Detect which cell encompasses the target text, then output its [x, y] center coordinate. 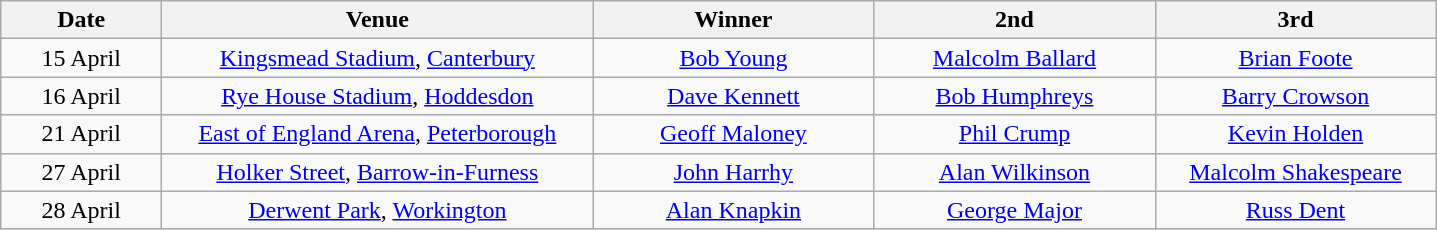
Holker Street, Barrow-in-Furness [378, 172]
Alan Knapkin [734, 210]
John Harrhy [734, 172]
28 April [82, 210]
Rye House Stadium, Hoddesdon [378, 96]
21 April [82, 134]
Phil Crump [1014, 134]
Bob Young [734, 58]
Kingsmead Stadium, Canterbury [378, 58]
Brian Foote [1296, 58]
Date [82, 20]
Bob Humphreys [1014, 96]
15 April [82, 58]
Barry Crowson [1296, 96]
Malcolm Ballard [1014, 58]
16 April [82, 96]
Malcolm Shakespeare [1296, 172]
Venue [378, 20]
Geoff Maloney [734, 134]
2nd [1014, 20]
Russ Dent [1296, 210]
Kevin Holden [1296, 134]
Dave Kennett [734, 96]
Alan Wilkinson [1014, 172]
Winner [734, 20]
27 April [82, 172]
3rd [1296, 20]
East of England Arena, Peterborough [378, 134]
George Major [1014, 210]
Derwent Park, Workington [378, 210]
